Provide the [X, Y] coordinate of the cell's center where the given text is located.  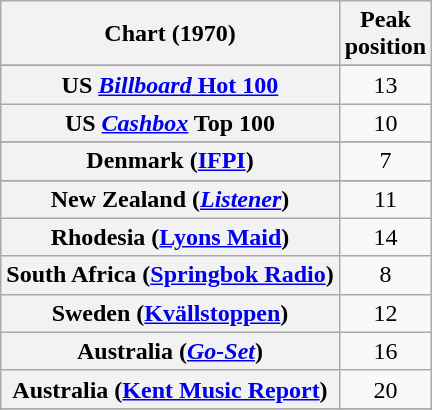
US Cashbox Top 100 [170, 123]
New Zealand (Listener) [170, 199]
11 [385, 199]
US Billboard Hot 100 [170, 85]
13 [385, 85]
10 [385, 123]
20 [385, 389]
Peakposition [385, 34]
Sweden (Kvällstoppen) [170, 313]
8 [385, 275]
14 [385, 237]
Chart (1970) [170, 34]
Rhodesia (Lyons Maid) [170, 237]
Australia (Go-Set) [170, 351]
Australia (Kent Music Report) [170, 389]
7 [385, 161]
Denmark (IFPI) [170, 161]
12 [385, 313]
16 [385, 351]
South Africa (Springbok Radio) [170, 275]
